Identify which cell holds the provided text, then report its [x, y] central coordinate. 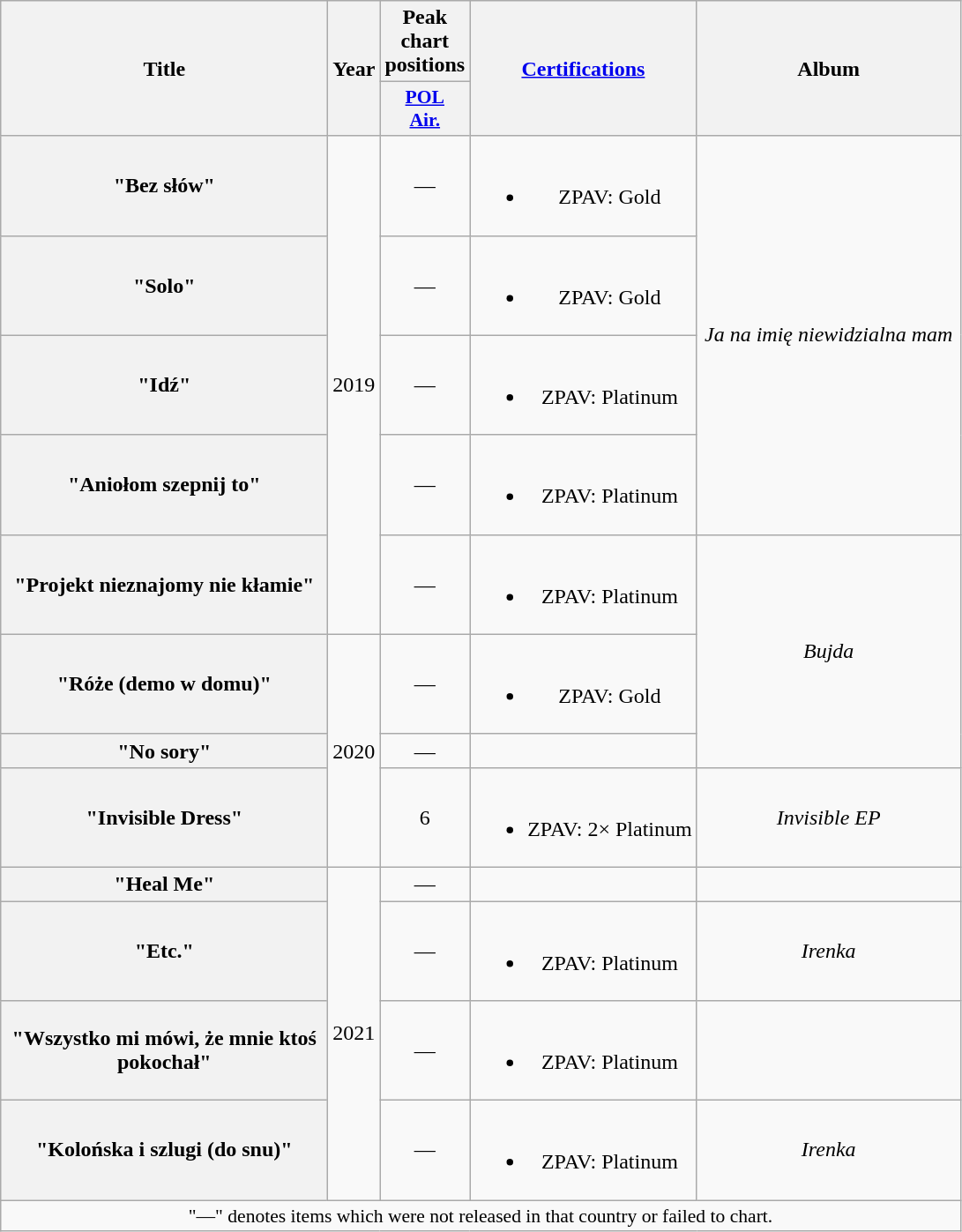
POLAir. [425, 109]
"Solo" [164, 286]
"No sory" [164, 750]
Bujda [829, 651]
"Wszystko mi mówi, że mnie ktoś pokochał" [164, 1051]
6 [425, 817]
"Etc." [164, 951]
Ja na imię niewidzialna mam [829, 335]
"Projekt nieznajomy nie kłamie" [164, 584]
"Idź" [164, 385]
"Aniołom szepnij to" [164, 485]
"Róże (demo w domu)" [164, 684]
2019 [354, 385]
Certifications [584, 69]
"Kolońska i szlugi (do snu)" [164, 1150]
Title [164, 69]
"—" denotes items which were not released in that country or failed to chart. [481, 1216]
"Bez słów" [164, 185]
2021 [354, 1034]
Peak chart positions [425, 41]
Album [829, 69]
ZPAV: 2× Platinum [584, 817]
"Heal Me" [164, 884]
Year [354, 69]
2020 [354, 750]
"Invisible Dress" [164, 817]
Invisible EP [829, 817]
